Extract the [X, Y] coordinate from the center of the cell holding the provided text.  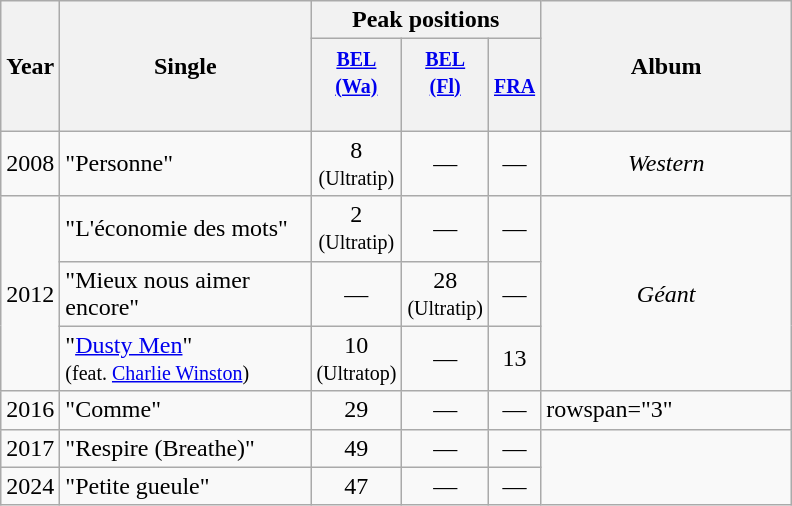
BEL (Fl) [446, 85]
rowspan="3" [666, 410]
29 [356, 410]
"Comme" [186, 410]
Géant [666, 294]
8 (Ultratip) [356, 164]
"Dusty Men"(feat. Charlie Winston) [186, 358]
13 [514, 358]
Year [30, 66]
"Petite gueule" [186, 486]
2016 [30, 410]
FRA [514, 85]
10 (Ultratop) [356, 358]
"Respire (Breathe)" [186, 448]
28 (Ultratip) [446, 294]
BEL (Wa) [356, 85]
2024 [30, 486]
"L'économie des mots" [186, 228]
2012 [30, 294]
49 [356, 448]
47 [356, 486]
"Mieux nous aimer encore" [186, 294]
Single [186, 66]
Album [666, 66]
2 (Ultratip) [356, 228]
Peak positions [426, 20]
Western [666, 164]
"Personne" [186, 164]
2017 [30, 448]
2008 [30, 164]
